Scan for the cell matching the given text and deliver its [X, Y] coordinate at center. 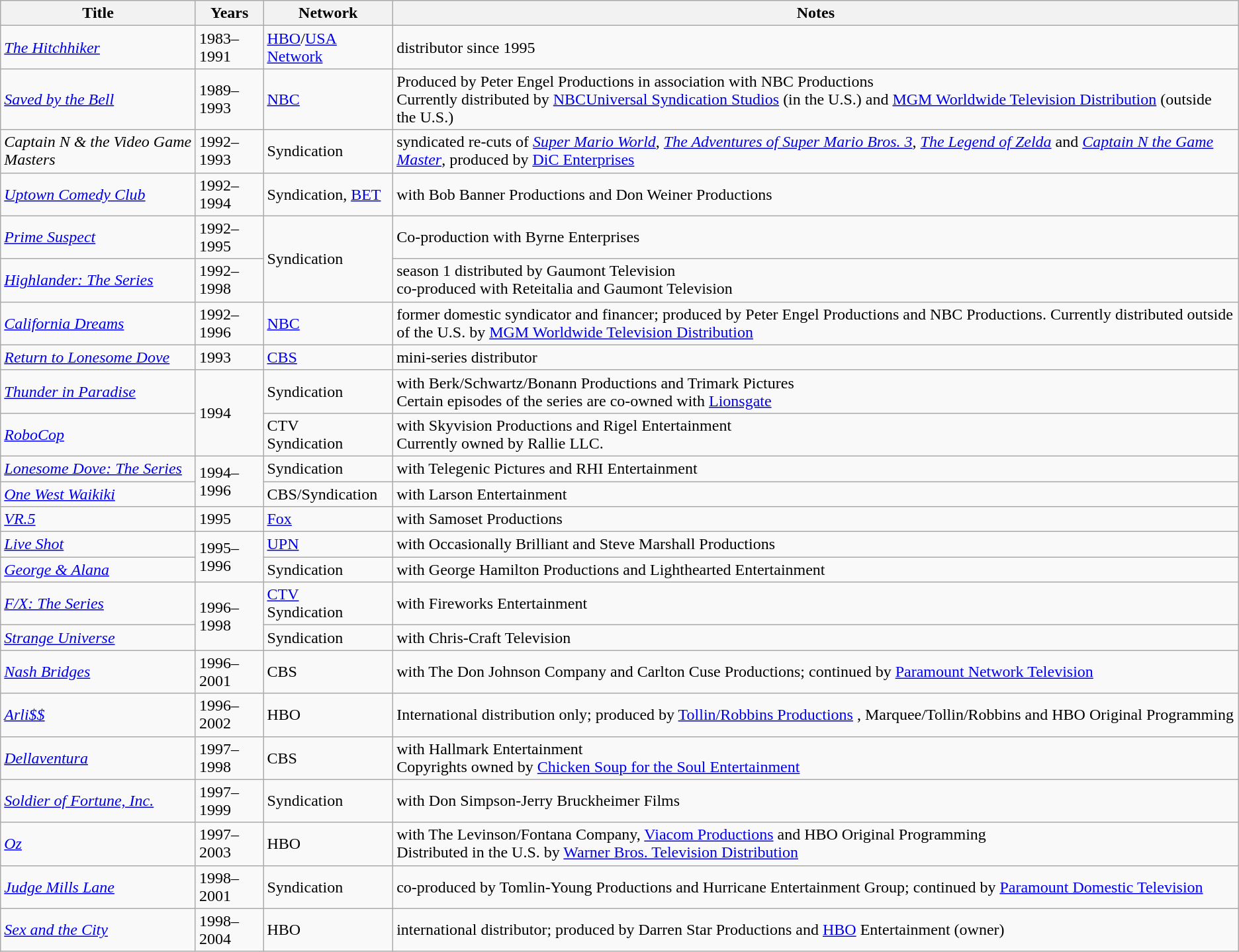
RoboCop [98, 434]
1996–1998 [229, 617]
Prime Suspect [98, 237]
UPN [328, 544]
Dellaventura [98, 758]
Fox [328, 519]
1983–1991 [229, 48]
Network [328, 13]
co-produced by Tomlin-Young Productions and Hurricane Entertainment Group; continued by Paramount Domestic Television [816, 887]
Soldier of Fortune, Inc. [98, 801]
Co-production with Byrne Enterprises [816, 237]
1994–1996 [229, 481]
Judge Mills Lane [98, 887]
VR.5 [98, 519]
1992–1996 [229, 323]
1992–1998 [229, 281]
with The Don Johnson Company and Carlton Cuse Productions; continued by Paramount Network Television [816, 672]
with Bob Banner Productions and Don Weiner Productions [816, 195]
Thunder in Paradise [98, 392]
Sex and the City [98, 930]
with Chris-Craft Television [816, 638]
with Larson Entertainment [816, 494]
1992–1994 [229, 195]
Strange Universe [98, 638]
George & Alana [98, 570]
Years [229, 13]
Return to Lonesome Dove [98, 357]
1993 [229, 357]
1997–1998 [229, 758]
Saved by the Bell [98, 99]
with Don Simpson-Jerry Bruckheimer Films [816, 801]
with Skyvision Productions and Rigel EntertainmentCurrently owned by Rallie LLC. [816, 434]
1998–2004 [229, 930]
1996–2001 [229, 672]
Notes [816, 13]
1995–1996 [229, 557]
Oz [98, 844]
Lonesome Dove: The Series [98, 468]
1997–2003 [229, 844]
season 1 distributed by Gaumont Televisionco-produced with Reteitalia and Gaumont Television [816, 281]
with George Hamilton Productions and Lighthearted Entertainment [816, 570]
1996–2002 [229, 714]
1989–1993 [229, 99]
with Hallmark EntertainmentCopyrights owned by Chicken Soup for the Soul Entertainment [816, 758]
with Berk/Schwartz/Bonann Productions and Trimark PicturesCertain episodes of the series are co-owned with Lionsgate [816, 392]
1994 [229, 413]
Syndication, BET [328, 195]
1998–2001 [229, 887]
mini-series distributor [816, 357]
International distribution only; produced by Tollin/Robbins Productions , Marquee/Tollin/Robbins and HBO Original Programming [816, 714]
Nash Bridges [98, 672]
The Hitchhiker [98, 48]
1992–1995 [229, 237]
with Samoset Productions [816, 519]
international distributor; produced by Darren Star Productions and HBO Entertainment (owner) [816, 930]
Uptown Comedy Club [98, 195]
Arli$$ [98, 714]
with The Levinson/Fontana Company, Viacom Productions and HBO Original ProgrammingDistributed in the U.S. by Warner Bros. Television Distribution [816, 844]
Highlander: The Series [98, 281]
Title [98, 13]
California Dreams [98, 323]
Captain N & the Video Game Masters [98, 151]
Live Shot [98, 544]
CBS/Syndication [328, 494]
distributor since 1995 [816, 48]
with Fireworks Entertainment [816, 603]
with Occasionally Brilliant and Steve Marshall Productions [816, 544]
One West Waikiki [98, 494]
F/X: The Series [98, 603]
HBO/USA Network [328, 48]
with Telegenic Pictures and RHI Entertainment [816, 468]
1992–1993 [229, 151]
1995 [229, 519]
1997–1999 [229, 801]
